Locate the cell with the specified text and output its (x, y) center coordinate. 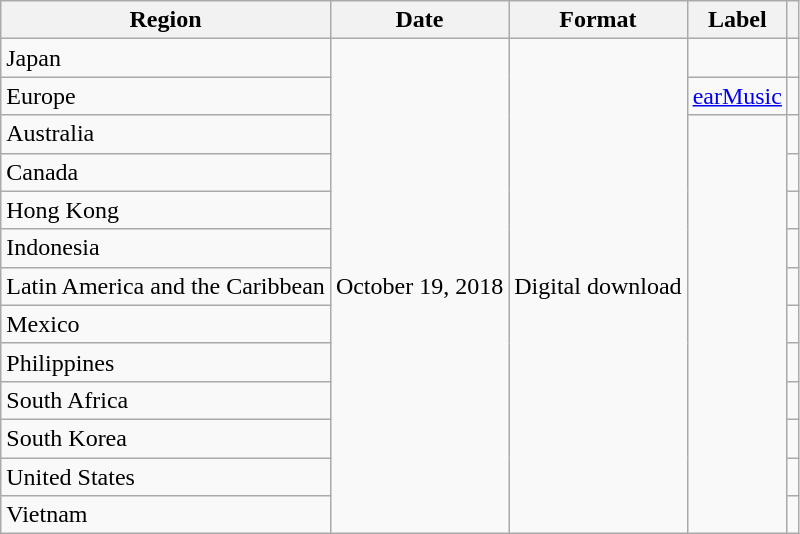
Australia (166, 134)
Date (419, 20)
Europe (166, 96)
Vietnam (166, 515)
October 19, 2018 (419, 286)
Latin America and the Caribbean (166, 286)
Mexico (166, 324)
Label (737, 20)
Hong Kong (166, 210)
United States (166, 477)
Japan (166, 58)
South Korea (166, 438)
South Africa (166, 400)
Format (598, 20)
Canada (166, 172)
Digital download (598, 286)
Philippines (166, 362)
earMusic (737, 96)
Region (166, 20)
Indonesia (166, 248)
